Identify which cell holds the provided text, then report its [x, y] central coordinate. 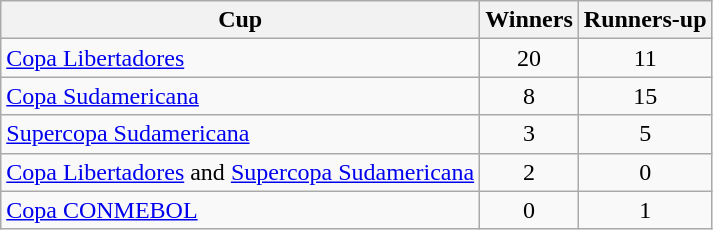
15 [645, 96]
3 [530, 134]
Runners-up [645, 20]
2 [530, 172]
Supercopa Sudamericana [240, 134]
Cup [240, 20]
Copa CONMEBOL [240, 210]
8 [530, 96]
11 [645, 58]
5 [645, 134]
1 [645, 210]
Copa Libertadores [240, 58]
Copa Libertadores and Supercopa Sudamericana [240, 172]
20 [530, 58]
Winners [530, 20]
Copa Sudamericana [240, 96]
